Detect which cell encompasses the target text, then output its (x, y) center coordinate. 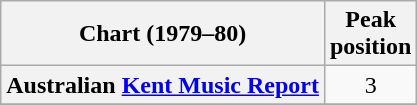
Australian Kent Music Report (163, 85)
3 (370, 85)
Chart (1979–80) (163, 34)
Peakposition (370, 34)
